Scan for the cell matching the given text and deliver its (x, y) coordinate at center. 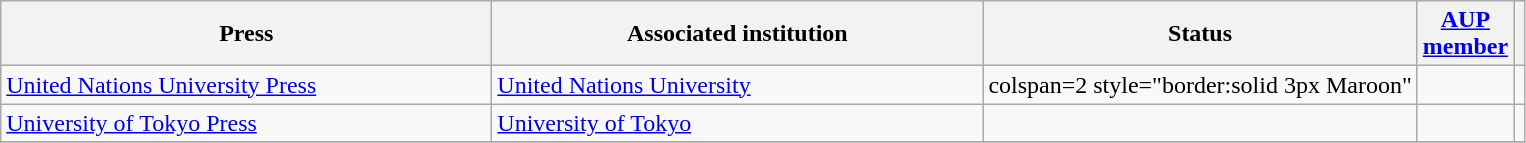
AUPmember (1465, 34)
United Nations University (738, 85)
United Nations University Press (246, 85)
Press (246, 34)
Associated institution (738, 34)
University of Tokyo (738, 123)
colspan=2 style="border:solid 3px Maroon" (1200, 85)
Status (1200, 34)
University of Tokyo Press (246, 123)
